Detect which cell encompasses the target text, then output its (X, Y) center coordinate. 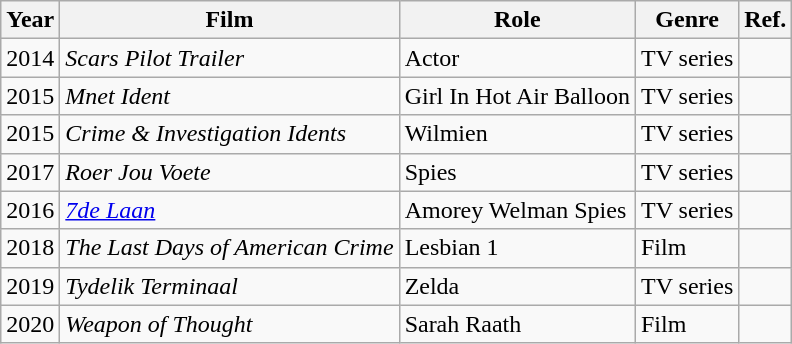
Spies (517, 172)
Zelda (517, 286)
Crime & Investigation Idents (230, 134)
Weapon of Thought (230, 324)
The Last Days of American Crime (230, 248)
Sarah Raath (517, 324)
Wilmien (517, 134)
Scars Pilot Trailer (230, 58)
7de Laan (230, 210)
Genre (686, 20)
Amorey Welman Spies (517, 210)
Role (517, 20)
2014 (30, 58)
Mnet Ident (230, 96)
Roer Jou Voete (230, 172)
Ref. (766, 20)
2017 (30, 172)
Girl In Hot Air Balloon (517, 96)
2020 (30, 324)
Lesbian 1 (517, 248)
Actor (517, 58)
2019 (30, 286)
2016 (30, 210)
Tydelik Terminaal (230, 286)
2018 (30, 248)
Year (30, 20)
